For the text-containing cell, return its midpoint in (X, Y) coordinate format. 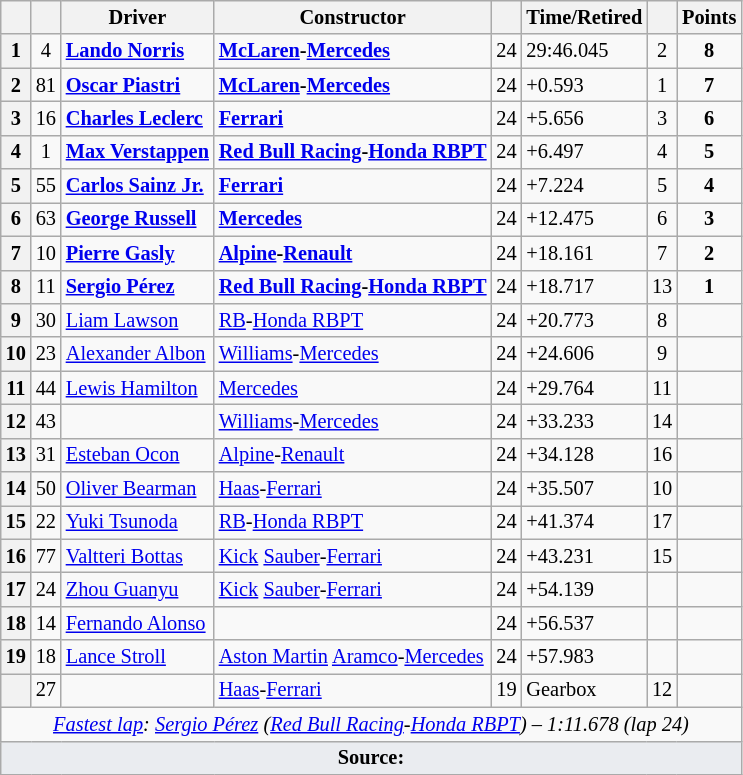
Yuki Tsunoda (138, 522)
63 (46, 219)
+18.161 (585, 253)
Sergio Pérez (138, 287)
77 (46, 556)
Constructor (353, 17)
+29.764 (585, 388)
Oliver Bearman (138, 489)
Alexander Albon (138, 354)
27 (46, 690)
Carlos Sainz Jr. (138, 186)
Driver (138, 17)
44 (46, 388)
Pierre Gasly (138, 253)
Lando Norris (138, 51)
Gearbox (585, 690)
23 (46, 354)
+35.507 (585, 489)
+6.497 (585, 152)
22 (46, 522)
Lewis Hamilton (138, 388)
Aston Martin Aramco-Mercedes (353, 657)
30 (46, 320)
81 (46, 85)
+18.717 (585, 287)
29:46.045 (585, 51)
+0.593 (585, 85)
+12.475 (585, 219)
+7.224 (585, 186)
Points (709, 17)
31 (46, 455)
+41.374 (585, 522)
+43.231 (585, 556)
+56.537 (585, 623)
Zhou Guanyu (138, 589)
Esteban Ocon (138, 455)
Source: (371, 758)
+54.139 (585, 589)
Lance Stroll (138, 657)
43 (46, 421)
Fernando Alonso (138, 623)
Fastest lap: Sergio Pérez (Red Bull Racing-Honda RBPT) – 1:11.678 (lap 24) (371, 724)
+33.233 (585, 421)
Valtteri Bottas (138, 556)
+57.983 (585, 657)
Max Verstappen (138, 152)
+20.773 (585, 320)
George Russell (138, 219)
+24.606 (585, 354)
Time/Retired (585, 17)
55 (46, 186)
Liam Lawson (138, 320)
+5.656 (585, 118)
Charles Leclerc (138, 118)
+34.128 (585, 455)
50 (46, 489)
Oscar Piastri (138, 85)
